Identify which cell holds the provided text, then report its (X, Y) central coordinate. 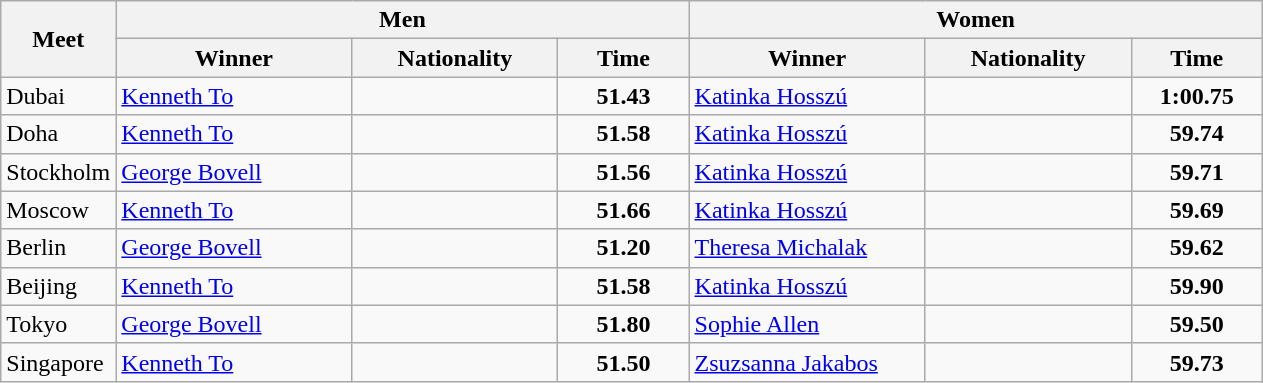
59.62 (1196, 248)
51.50 (624, 362)
59.74 (1196, 134)
59.90 (1196, 286)
Men (402, 20)
1:00.75 (1196, 96)
51.43 (624, 96)
Theresa Michalak (807, 248)
Tokyo (58, 324)
Women (976, 20)
51.66 (624, 210)
51.56 (624, 172)
Singapore (58, 362)
Stockholm (58, 172)
59.50 (1196, 324)
59.69 (1196, 210)
59.73 (1196, 362)
Dubai (58, 96)
Berlin (58, 248)
Doha (58, 134)
51.20 (624, 248)
Sophie Allen (807, 324)
Meet (58, 39)
51.80 (624, 324)
Beijing (58, 286)
59.71 (1196, 172)
Zsuzsanna Jakabos (807, 362)
Moscow (58, 210)
